Search for the cell housing the specified text and yield its (X, Y) center coordinate. 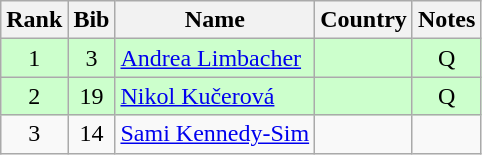
2 (34, 96)
14 (92, 134)
Rank (34, 20)
Sami Kennedy-Sim (215, 134)
Nikol Kučerová (215, 96)
1 (34, 58)
Name (215, 20)
Country (364, 20)
Notes (446, 20)
19 (92, 96)
Bib (92, 20)
Andrea Limbacher (215, 58)
